Determine the (X, Y) coordinate at the center of the cell enclosing the given text.  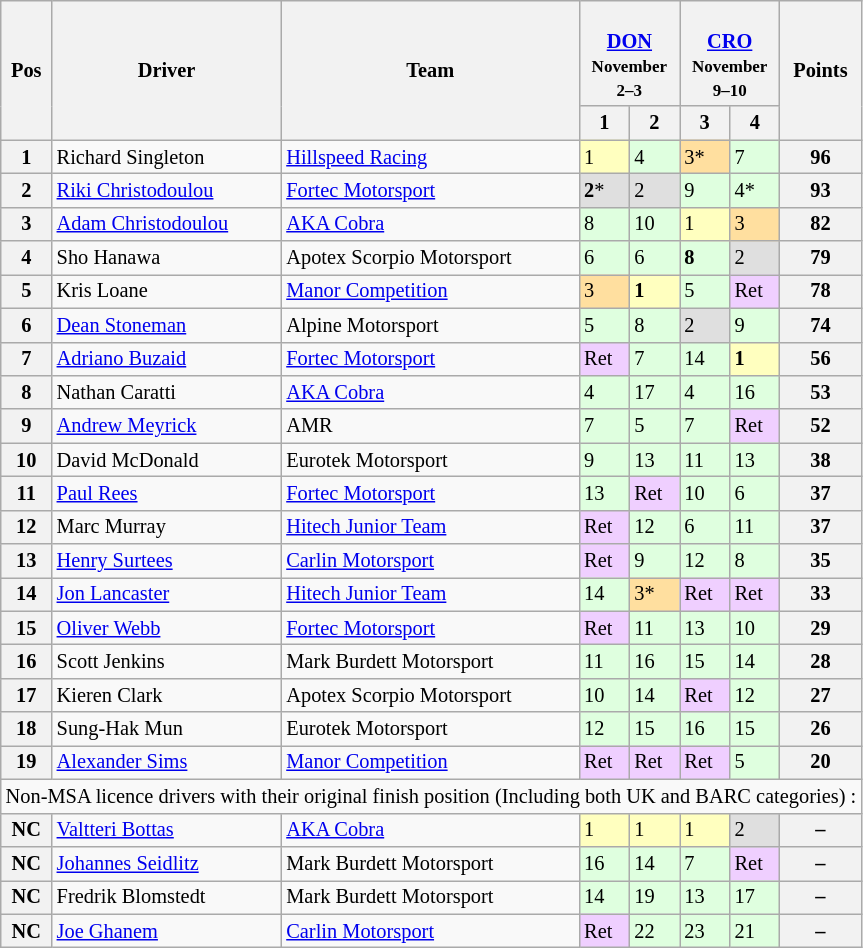
38 (820, 460)
Jon Lancaster (167, 594)
Dean Stoneman (167, 325)
Fredrik Blomstedt (167, 897)
Driver (167, 70)
Team (430, 70)
Hillspeed Racing (430, 157)
Scott Jenkins (167, 661)
56 (820, 359)
Adam Christodoulou (167, 224)
Kieren Clark (167, 695)
Points (820, 70)
4* (755, 190)
Alpine Motorsport (430, 325)
Valtteri Bottas (167, 830)
CRONovember 9–10 (730, 53)
53 (820, 392)
29 (820, 628)
Riki Christodoulou (167, 190)
27 (820, 695)
33 (820, 594)
79 (820, 258)
26 (820, 729)
Nathan Caratti (167, 392)
Henry Surtees (167, 561)
Richard Singleton (167, 157)
21 (755, 931)
Alexander Sims (167, 762)
74 (820, 325)
52 (820, 426)
96 (820, 157)
AMR (430, 426)
Joe Ghanem (167, 931)
78 (820, 291)
28 (820, 661)
20 (820, 762)
Kris Loane (167, 291)
Paul Rees (167, 493)
2* (604, 190)
Andrew Meyrick (167, 426)
Sung-Hak Mun (167, 729)
Non-MSA licence drivers with their original finish position (Including both UK and BARC categories) : (431, 796)
23 (705, 931)
DONNovember 2–3 (629, 53)
Pos (26, 70)
82 (820, 224)
18 (26, 729)
Adriano Buzaid (167, 359)
David McDonald (167, 460)
Johannes Seidlitz (167, 863)
93 (820, 190)
Marc Murray (167, 527)
35 (820, 561)
Sho Hanawa (167, 258)
22 (654, 931)
Oliver Webb (167, 628)
